Find where the given text appears and provide that cell's center as (X, Y) coordinate. 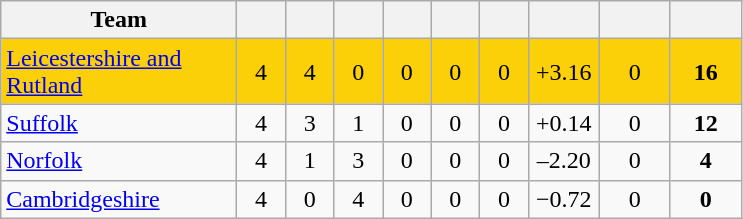
Team (119, 20)
–2.20 (564, 161)
+3.16 (564, 72)
Norfolk (119, 161)
Suffolk (119, 123)
Cambridgeshire (119, 199)
16 (706, 72)
12 (706, 123)
−0.72 (564, 199)
Leicestershire and Rutland (119, 72)
+0.14 (564, 123)
